For the text-containing cell, return its midpoint in [x, y] coordinate format. 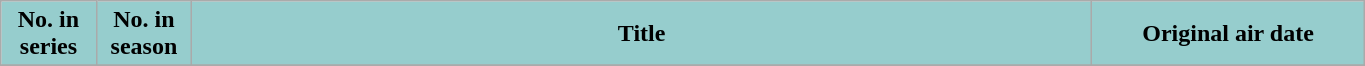
Original air date [1228, 34]
No. inseries [48, 34]
Title [642, 34]
No. inseason [144, 34]
